Output the (x, y) coordinate of the center of the cell containing the given text.  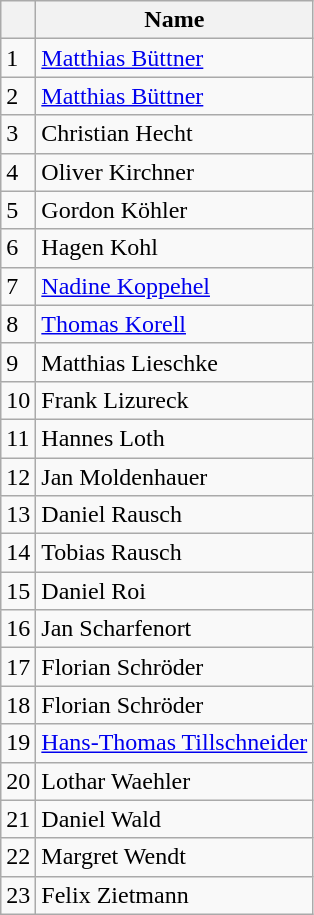
10 (18, 400)
6 (18, 248)
21 (18, 819)
12 (18, 477)
20 (18, 781)
17 (18, 667)
Hagen Kohl (174, 248)
9 (18, 362)
14 (18, 553)
Daniel Wald (174, 819)
13 (18, 515)
22 (18, 857)
16 (18, 629)
Tobias Rausch (174, 553)
Margret Wendt (174, 857)
Hans-Thomas Tillschneider (174, 743)
Daniel Roi (174, 591)
1 (18, 58)
5 (18, 210)
Jan Moldenhauer (174, 477)
15 (18, 591)
Jan Scharfenort (174, 629)
Felix Zietmann (174, 895)
Christian Hecht (174, 134)
Matthias Lieschke (174, 362)
3 (18, 134)
11 (18, 438)
Oliver Kirchner (174, 172)
Thomas Korell (174, 324)
23 (18, 895)
Gordon Köhler (174, 210)
8 (18, 324)
Name (174, 20)
Nadine Koppehel (174, 286)
4 (18, 172)
19 (18, 743)
Hannes Loth (174, 438)
18 (18, 705)
7 (18, 286)
Daniel Rausch (174, 515)
2 (18, 96)
Frank Lizureck (174, 400)
Lothar Waehler (174, 781)
